Detect which cell encompasses the target text, then output its [x, y] center coordinate. 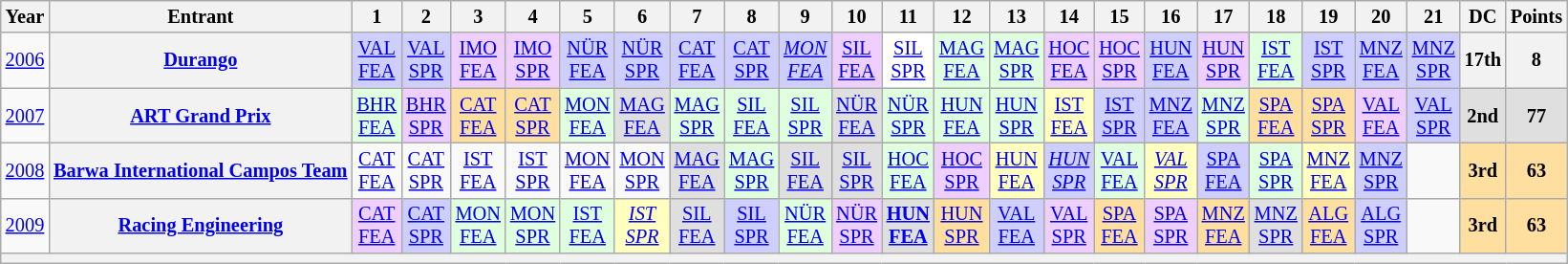
2nd [1483, 116]
16 [1171, 16]
BHRFEA [376, 116]
2008 [25, 170]
Racing Engineering [201, 226]
ALGFEA [1328, 226]
Points [1536, 16]
2009 [25, 226]
6 [642, 16]
IMOFEA [478, 60]
BHRSPR [426, 116]
10 [856, 16]
21 [1433, 16]
15 [1120, 16]
3 [478, 16]
ART Grand Prix [201, 116]
IMOSPR [533, 60]
12 [961, 16]
11 [908, 16]
17th [1483, 60]
DC [1483, 16]
Entrant [201, 16]
17 [1223, 16]
4 [533, 16]
7 [698, 16]
77 [1536, 116]
2007 [25, 116]
Year [25, 16]
Barwa International Campos Team [201, 170]
18 [1277, 16]
2006 [25, 60]
14 [1068, 16]
19 [1328, 16]
20 [1382, 16]
9 [805, 16]
13 [1017, 16]
2 [426, 16]
5 [587, 16]
Durango [201, 60]
ALGSPR [1382, 226]
1 [376, 16]
